Locate the cell with the specified text and output its (x, y) center coordinate. 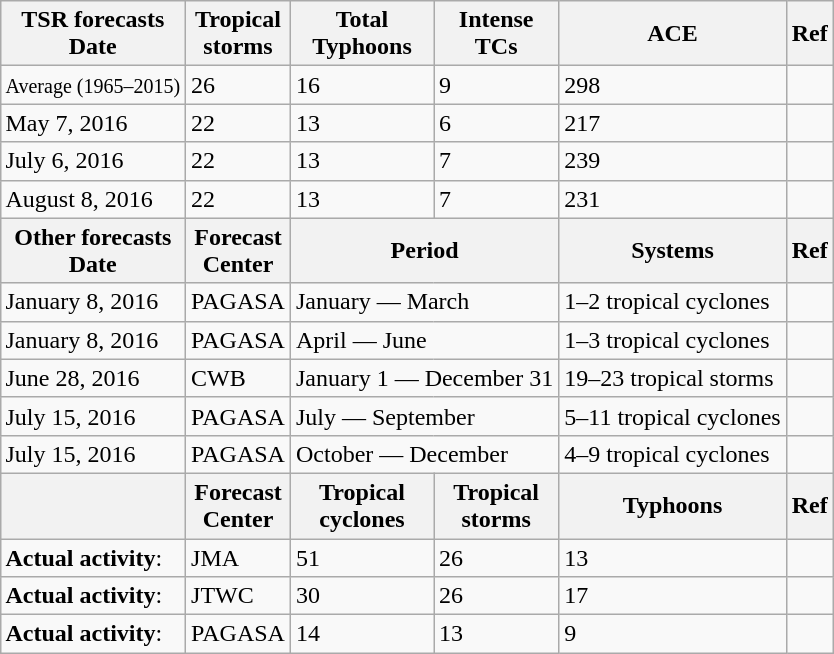
Systems (672, 250)
Other forecastsDate (93, 250)
July 6, 2016 (93, 161)
May 7, 2016 (93, 123)
6 (496, 123)
5–11 tropical cyclones (672, 416)
TotalTyphoons (362, 34)
16 (362, 85)
19–23 tropical storms (672, 378)
17 (672, 596)
January — March (424, 302)
4–9 tropical cyclones (672, 454)
298 (672, 85)
Period (424, 250)
April — June (424, 340)
July — September (424, 416)
Tropicalcyclones (362, 506)
1–2 tropical cyclones (672, 302)
239 (672, 161)
CWB (238, 378)
51 (362, 557)
ACE (672, 34)
August 8, 2016 (93, 199)
Typhoons (672, 506)
217 (672, 123)
JTWC (238, 596)
JMA (238, 557)
TSR forecastsDate (93, 34)
30 (362, 596)
14 (362, 634)
IntenseTCs (496, 34)
October — December (424, 454)
January 1 — December 31 (424, 378)
June 28, 2016 (93, 378)
231 (672, 199)
1–3 tropical cyclones (672, 340)
Average (1965–2015) (93, 85)
